Capture the cell that displays the provided text and extract its [X, Y] central coordinate. 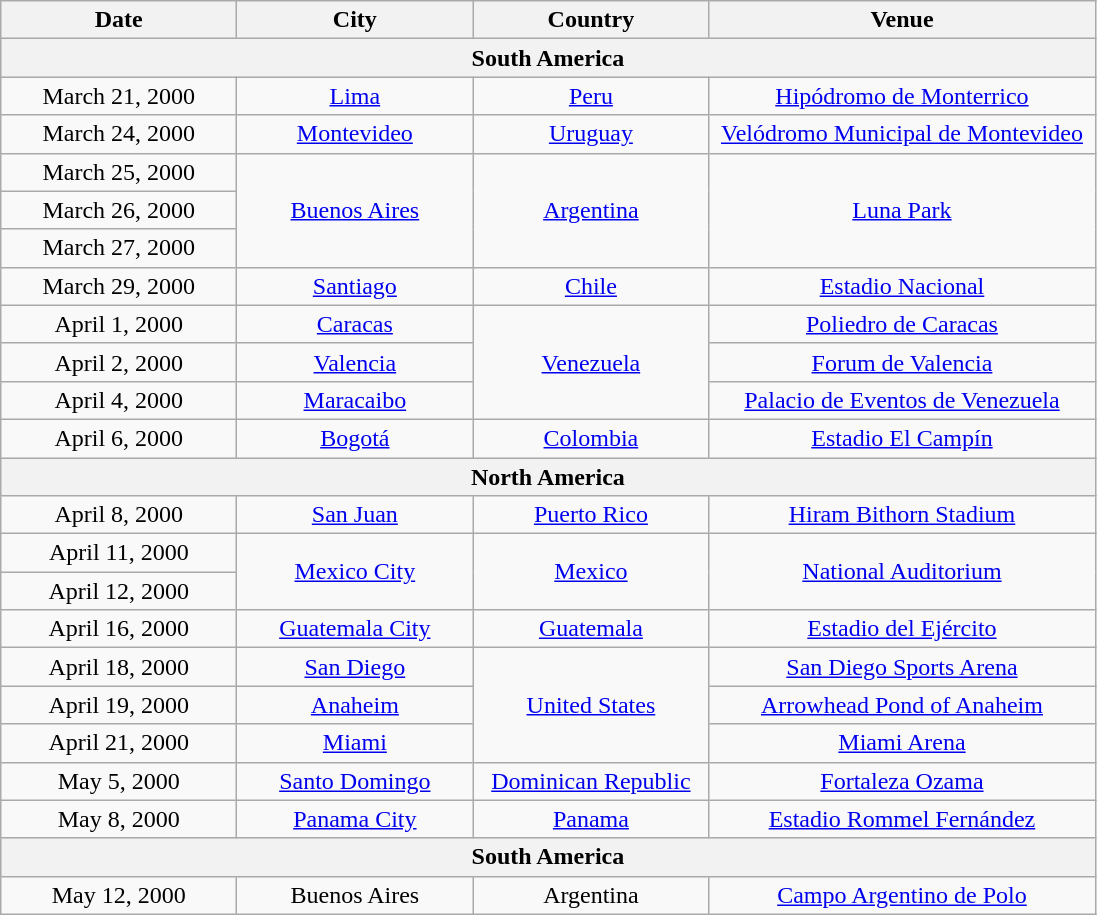
March 25, 2000 [119, 172]
March 21, 2000 [119, 96]
April 2, 2000 [119, 362]
Miami Arena [902, 743]
April 8, 2000 [119, 515]
Caracas [355, 324]
Fortaleza Ozama [902, 781]
Mexico City [355, 572]
Valencia [355, 362]
Campo Argentino de Polo [902, 895]
Panama [591, 819]
Maracaibo [355, 400]
May 12, 2000 [119, 895]
National Auditorium [902, 572]
Montevideo [355, 134]
April 4, 2000 [119, 400]
April 12, 2000 [119, 591]
Forum de Valencia [902, 362]
San Diego [355, 667]
Bogotá [355, 438]
Peru [591, 96]
March 27, 2000 [119, 248]
March 24, 2000 [119, 134]
Miami [355, 743]
Luna Park [902, 210]
April 19, 2000 [119, 705]
San Juan [355, 515]
City [355, 20]
Chile [591, 286]
Palacio de Eventos de Venezuela [902, 400]
Puerto Rico [591, 515]
Estadio Nacional [902, 286]
April 18, 2000 [119, 667]
Country [591, 20]
Hiram Bithorn Stadium [902, 515]
April 6, 2000 [119, 438]
April 16, 2000 [119, 629]
United States [591, 705]
Estadio El Campín [902, 438]
Santo Domingo [355, 781]
May 8, 2000 [119, 819]
Lima [355, 96]
Dominican Republic [591, 781]
March 29, 2000 [119, 286]
April 21, 2000 [119, 743]
Colombia [591, 438]
Mexico [591, 572]
April 11, 2000 [119, 553]
Guatemala [591, 629]
Estadio Rommel Fernández [902, 819]
Arrowhead Pond of Anaheim [902, 705]
Anaheim [355, 705]
Uruguay [591, 134]
Date [119, 20]
Estadio del Ejército [902, 629]
North America [548, 477]
April 1, 2000 [119, 324]
Poliedro de Caracas [902, 324]
Venue [902, 20]
Guatemala City [355, 629]
San Diego Sports Arena [902, 667]
May 5, 2000 [119, 781]
Hipódromo de Monterrico [902, 96]
Panama City [355, 819]
March 26, 2000 [119, 210]
Venezuela [591, 362]
Velódromo Municipal de Montevideo [902, 134]
Santiago [355, 286]
